Pinpoint the cell where the given text exists, returning its [x, y] midpoint coordinate. 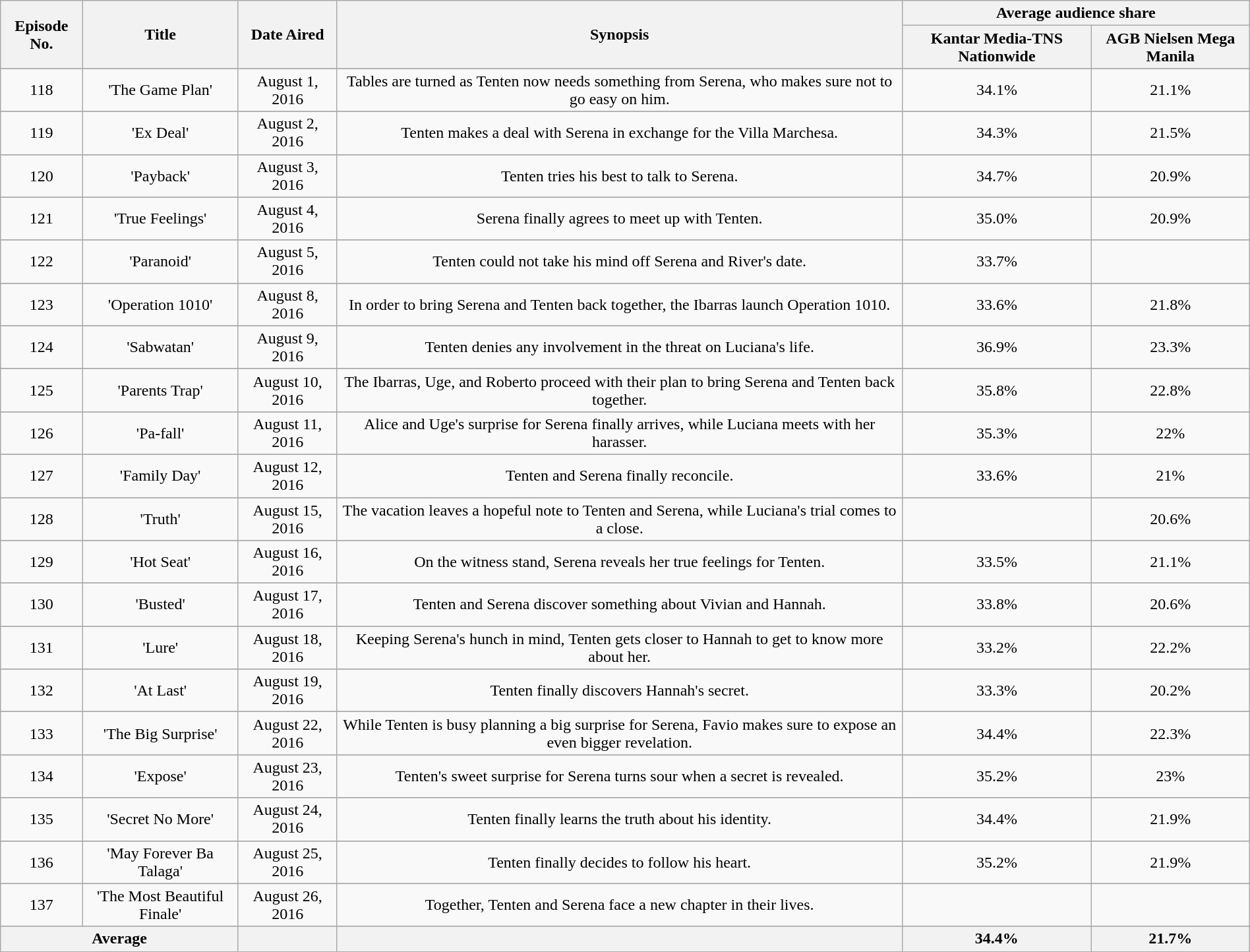
'Truth' [160, 518]
124 [42, 347]
'Operation 1010' [160, 305]
126 [42, 432]
'Lure' [160, 647]
On the witness stand, Serena reveals her true feelings for Tenten. [620, 562]
33.7% [997, 261]
Tenten and Serena discover something about Vivian and Hannah. [620, 605]
'Expose' [160, 777]
137 [42, 905]
20.2% [1170, 691]
33.5% [997, 562]
21.7% [1170, 939]
123 [42, 305]
August 11, 2016 [287, 432]
Tenten finally discovers Hannah's secret. [620, 691]
'The Big Surprise' [160, 733]
August 22, 2016 [287, 733]
August 17, 2016 [287, 605]
Kantar Media-TNS Nationwide [997, 47]
'Pa-fall' [160, 432]
22.3% [1170, 733]
Tenten tries his best to talk to Serena. [620, 175]
'Paranoid' [160, 261]
August 16, 2016 [287, 562]
August 23, 2016 [287, 777]
The Ibarras, Uge, and Roberto proceed with their plan to bring Serena and Tenten back together. [620, 390]
36.9% [997, 347]
122 [42, 261]
21.5% [1170, 133]
August 4, 2016 [287, 219]
Alice and Uge's surprise for Serena finally arrives, while Luciana meets with her harasser. [620, 432]
Tenten could not take his mind off Serena and River's date. [620, 261]
127 [42, 476]
Average [120, 939]
23% [1170, 777]
34.7% [997, 175]
August 2, 2016 [287, 133]
23.3% [1170, 347]
Keeping Serena's hunch in mind, Tenten gets closer to Hannah to get to know more about her. [620, 647]
120 [42, 175]
August 5, 2016 [287, 261]
21% [1170, 476]
118 [42, 90]
While Tenten is busy planning a big surprise for Serena, Favio makes sure to expose an even bigger revelation. [620, 733]
Tenten finally decides to follow his heart. [620, 862]
33.2% [997, 647]
132 [42, 691]
August 9, 2016 [287, 347]
August 1, 2016 [287, 90]
'Hot Seat' [160, 562]
In order to bring Serena and Tenten back together, the Ibarras launch Operation 1010. [620, 305]
August 24, 2016 [287, 819]
'At Last' [160, 691]
'Parents Trap' [160, 390]
131 [42, 647]
Synopsis [620, 34]
34.1% [997, 90]
119 [42, 133]
121 [42, 219]
'Busted' [160, 605]
21.8% [1170, 305]
August 26, 2016 [287, 905]
33.3% [997, 691]
'May Forever Ba Talaga' [160, 862]
Episode No. [42, 34]
August 3, 2016 [287, 175]
Tenten finally learns the truth about his identity. [620, 819]
AGB Nielsen Mega Manila [1170, 47]
The vacation leaves a hopeful note to Tenten and Serena, while Luciana's trial comes to a close. [620, 518]
'The Most Beautiful Finale' [160, 905]
Title [160, 34]
35.0% [997, 219]
136 [42, 862]
August 19, 2016 [287, 691]
Tables are turned as Tenten now needs something from Serena, who makes sure not to go easy on him. [620, 90]
Tenten makes a deal with Serena in exchange for the Villa Marchesa. [620, 133]
Tenten denies any involvement in the threat on Luciana's life. [620, 347]
Together, Tenten and Serena face a new chapter in their lives. [620, 905]
August 10, 2016 [287, 390]
125 [42, 390]
Average audience share [1076, 13]
August 18, 2016 [287, 647]
129 [42, 562]
'The Game Plan' [160, 90]
35.8% [997, 390]
'Ex Deal' [160, 133]
August 12, 2016 [287, 476]
134 [42, 777]
135 [42, 819]
August 15, 2016 [287, 518]
22% [1170, 432]
Date Aired [287, 34]
August 25, 2016 [287, 862]
'True Feelings' [160, 219]
'Family Day' [160, 476]
Tenten's sweet surprise for Serena turns sour when a secret is revealed. [620, 777]
'Payback' [160, 175]
August 8, 2016 [287, 305]
130 [42, 605]
'Sabwatan' [160, 347]
'Secret No More' [160, 819]
128 [42, 518]
Serena finally agrees to meet up with Tenten. [620, 219]
33.8% [997, 605]
133 [42, 733]
22.2% [1170, 647]
22.8% [1170, 390]
35.3% [997, 432]
Tenten and Serena finally reconcile. [620, 476]
34.3% [997, 133]
